For the text-containing cell, return its midpoint in [x, y] coordinate format. 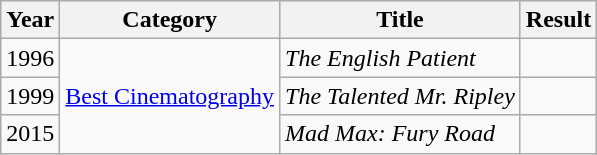
The English Patient [400, 58]
Category [170, 20]
Mad Max: Fury Road [400, 134]
Title [400, 20]
Result [558, 20]
1999 [30, 96]
1996 [30, 58]
Best Cinematography [170, 96]
Year [30, 20]
2015 [30, 134]
The Talented Mr. Ripley [400, 96]
